Return the (X, Y) coordinate for the center point of the cell that contains the specified text.  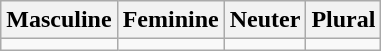
Masculine (59, 20)
Neuter (265, 20)
Plural (344, 20)
Feminine (170, 20)
